From the cell containing the given text, extract its center point as (x, y) coordinate. 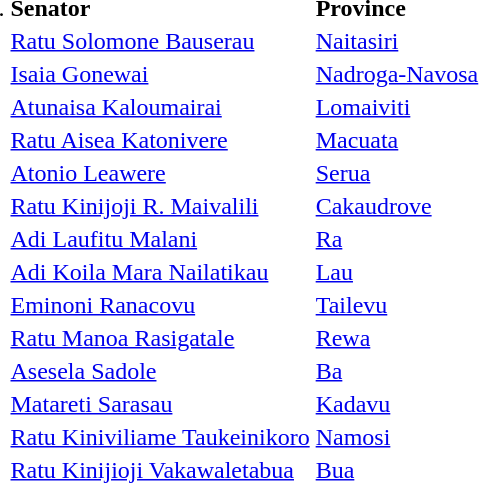
Ratu Kiniviliame Taukeinikoro (160, 437)
Isaia Gonewai (160, 74)
Matareti Sarasau (160, 404)
Ratu Manoa Rasigatale (160, 338)
Adi Koila Mara Nailatikau (160, 272)
Eminoni Ranacovu (160, 305)
Ratu Kinijoji R. Maivalili (160, 206)
Adi Laufitu Malani (160, 239)
Ratu Aisea Katonivere (160, 140)
Ratu Solomone Bauserau (160, 41)
Asesela Sadole (160, 371)
Atunaisa Kaloumairai (160, 107)
Atonio Leawere (160, 173)
